Locate the cell with the specified text and output its (x, y) center coordinate. 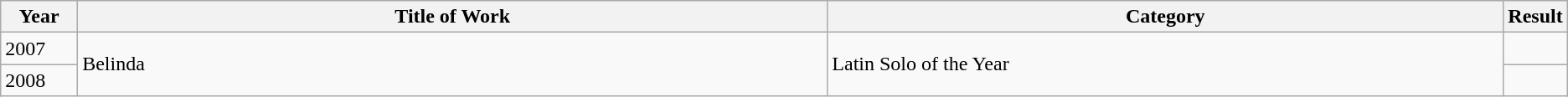
Year (39, 17)
Belinda (452, 64)
Latin Solo of the Year (1166, 64)
Title of Work (452, 17)
2008 (39, 80)
Category (1166, 17)
Result (1535, 17)
2007 (39, 48)
